Detect which cell encompasses the target text, then output its (X, Y) center coordinate. 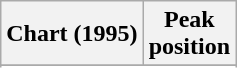
Chart (1995) (72, 34)
Peakposition (189, 34)
